Scan for the cell matching the given text and deliver its [X, Y] coordinate at center. 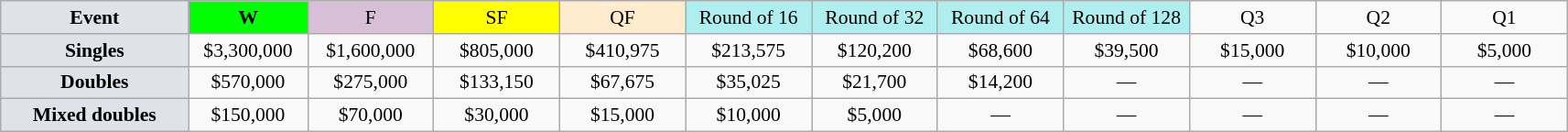
F [371, 17]
SF [497, 17]
$70,000 [371, 115]
Q2 [1379, 17]
Q1 [1505, 17]
$39,500 [1127, 50]
$275,000 [371, 82]
$21,700 [874, 82]
Singles [95, 50]
$570,000 [248, 82]
$410,975 [622, 50]
$67,675 [622, 82]
Doubles [95, 82]
$133,150 [497, 82]
Round of 16 [749, 17]
Round of 32 [874, 17]
$805,000 [497, 50]
$30,000 [497, 115]
Mixed doubles [95, 115]
Q3 [1252, 17]
$1,600,000 [371, 50]
$120,200 [874, 50]
QF [622, 17]
W [248, 17]
$3,300,000 [248, 50]
$68,600 [1000, 50]
Round of 64 [1000, 17]
$35,025 [749, 82]
Event [95, 17]
$213,575 [749, 50]
$150,000 [248, 115]
$14,200 [1000, 82]
Round of 128 [1127, 17]
